Scan for the cell matching the given text and deliver its (x, y) coordinate at center. 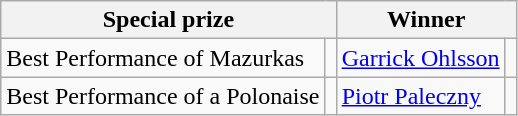
Best Performance of Mazurkas (163, 58)
Piotr Paleczny (420, 96)
Best Performance of a Polonaise (163, 96)
Garrick Ohlsson (420, 58)
Winner (426, 20)
Special prize (168, 20)
